Scan for the cell matching the given text and deliver its [X, Y] coordinate at center. 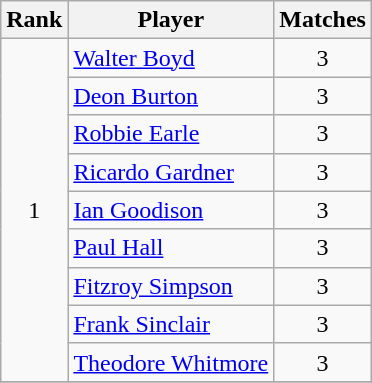
Walter Boyd [171, 58]
Frank Sinclair [171, 324]
Fitzroy Simpson [171, 286]
Ian Goodison [171, 210]
Theodore Whitmore [171, 362]
Ricardo Gardner [171, 172]
Player [171, 20]
Rank [34, 20]
1 [34, 210]
Robbie Earle [171, 134]
Matches [323, 20]
Deon Burton [171, 96]
Paul Hall [171, 248]
